From the cell containing the given text, extract its center point as (x, y) coordinate. 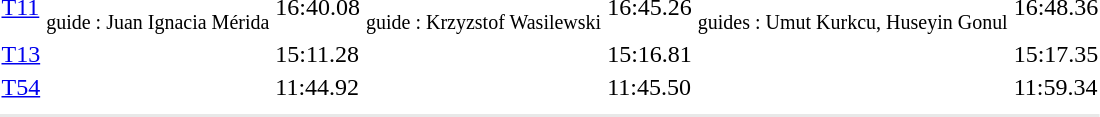
15:11.28 (318, 54)
11:59.34 (1056, 87)
15:17.35 (1056, 54)
T13 (21, 54)
11:44.92 (318, 87)
11:45.50 (650, 87)
T54 (21, 87)
15:16.81 (650, 54)
